Identify which cell holds the provided text, then report its [x, y] central coordinate. 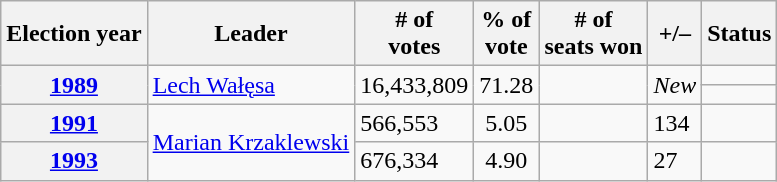
Lech Wałęsa [251, 85]
566,553 [414, 123]
+/– [675, 34]
Marian Krzaklewski [251, 142]
Leader [251, 34]
Status [740, 34]
New [675, 85]
71.28 [506, 85]
676,334 [414, 161]
4.90 [506, 161]
5.05 [506, 123]
1991 [74, 123]
# ofseats won [594, 34]
134 [675, 123]
% ofvote [506, 34]
Election year [74, 34]
# ofvotes [414, 34]
1993 [74, 161]
27 [675, 161]
1989 [74, 85]
16,433,809 [414, 85]
